Search for the cell housing the specified text and yield its [x, y] center coordinate. 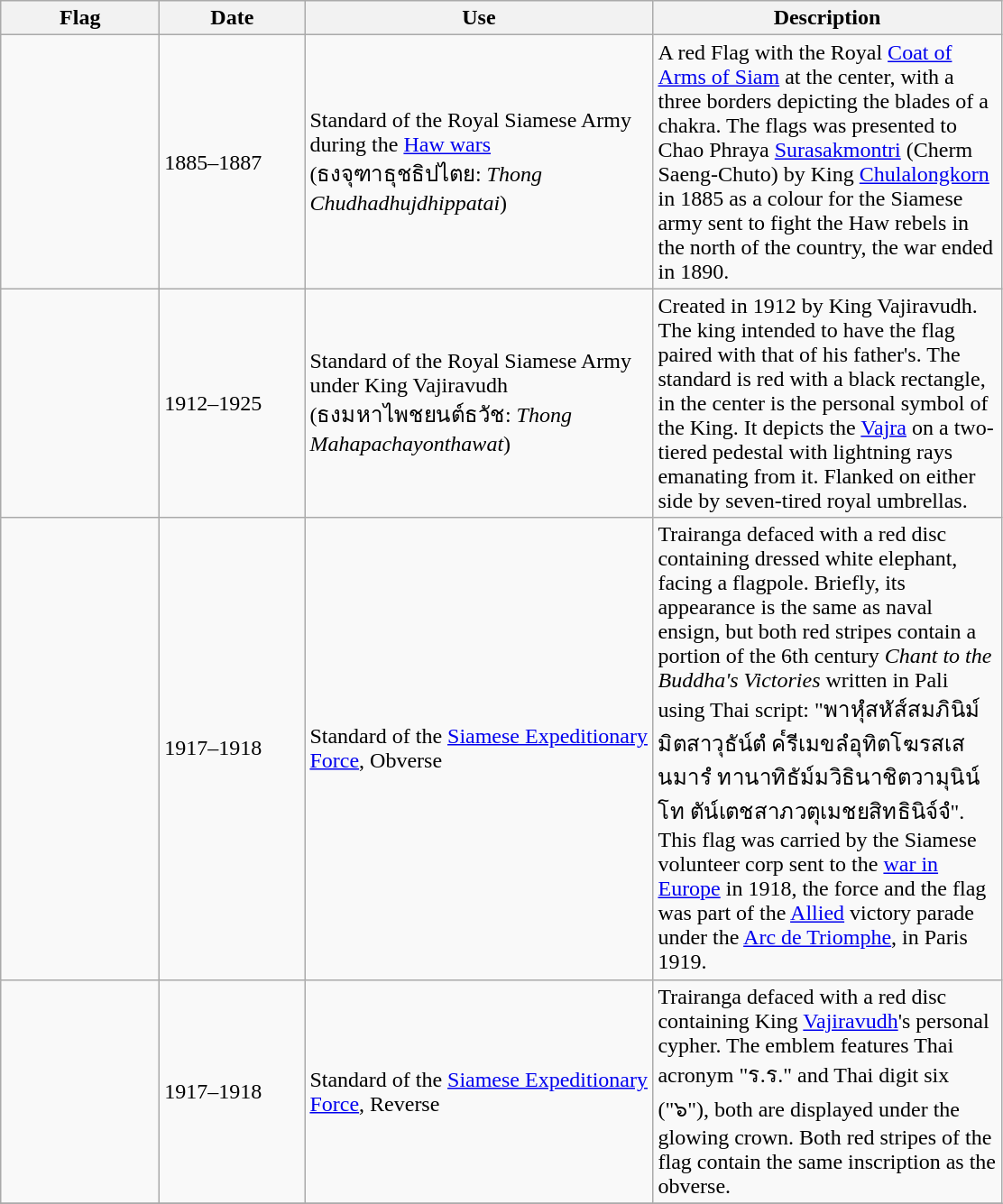
Standard of the Siamese Expeditionary Force, Reverse [479, 1091]
Standard of the Royal Siamese Army during the Haw wars(ธงจุฑาธุชธิปไตย: Thong Chudhadhujdhippatai) [479, 162]
1912–1925 [233, 403]
Use [479, 18]
Standard of the Siamese Expeditionary Force, Obverse [479, 749]
1885–1887 [233, 162]
Flag [80, 18]
Standard of the Royal Siamese Army under King Vajiravudh(ธงมหาไพชยนต์ธวัช: Thong Mahapachayonthawat) [479, 403]
Description [827, 18]
Date [233, 18]
